Locate the cell with the specified text and output its [X, Y] center coordinate. 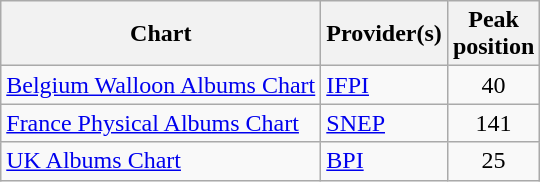
UK Albums Chart [161, 161]
Provider(s) [384, 34]
141 [493, 123]
BPI [384, 161]
France Physical Albums Chart [161, 123]
40 [493, 85]
Peakposition [493, 34]
25 [493, 161]
SNEP [384, 123]
IFPI [384, 85]
Belgium Walloon Albums Chart [161, 85]
Chart [161, 34]
